Output the (X, Y) coordinate of the center of the cell containing the given text.  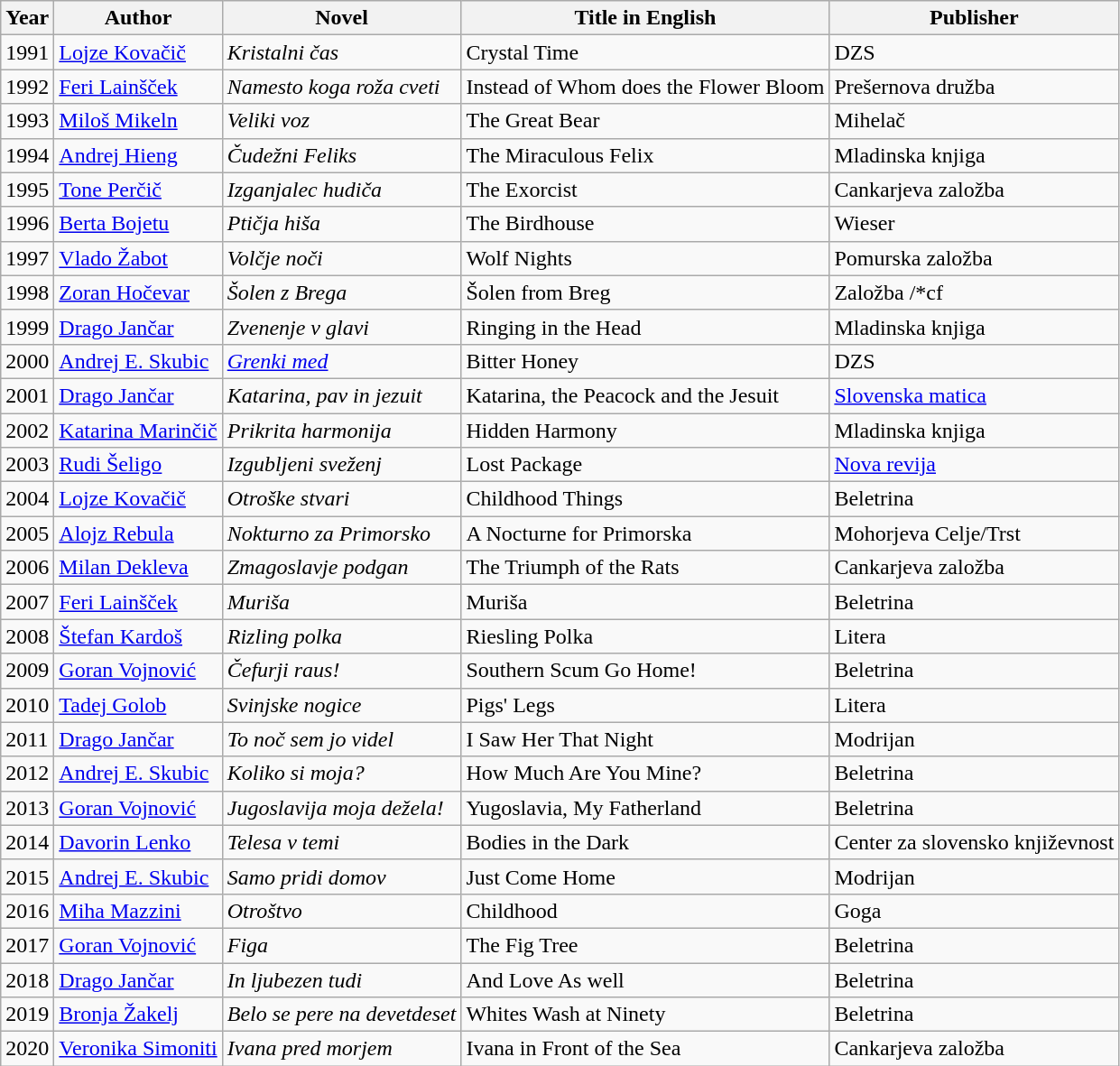
Čefurji raus! (341, 671)
In ljubezen tudi (341, 979)
The Exorcist (645, 190)
Davorin Lenko (138, 842)
Bitter Honey (645, 361)
Izgubljeni sveženj (341, 465)
Hidden Harmony (645, 431)
Šolen from Breg (645, 292)
Just Come Home (645, 876)
2002 (27, 431)
2008 (27, 636)
Zmagoslavje podgan (341, 568)
Title in English (645, 18)
2007 (27, 602)
Grenki med (341, 361)
Svinjske nogice (341, 705)
1994 (27, 155)
Yugoslavia, My Fatherland (645, 808)
1993 (27, 121)
2016 (27, 911)
Šolen z Brega (341, 292)
Katarina Marinčič (138, 431)
The Miraculous Felix (645, 155)
Prikrita harmonija (341, 431)
Ivana in Front of the Sea (645, 1049)
Alojz Rebula (138, 533)
Figa (341, 945)
Pomurska založba (975, 258)
Miloš Mikeln (138, 121)
Milan Dekleva (138, 568)
The Great Bear (645, 121)
Bodies in the Dark (645, 842)
Ivana pred morjem (341, 1049)
2014 (27, 842)
2018 (27, 979)
Novel (341, 18)
2010 (27, 705)
Kristalni čas (341, 52)
2006 (27, 568)
Izganjalec hudiča (341, 190)
Tone Perčič (138, 190)
Založba /*cf (975, 292)
Veliki voz (341, 121)
Nokturno za Primorsko (341, 533)
2012 (27, 774)
Year (27, 18)
Miha Mazzini (138, 911)
Tadej Golob (138, 705)
1999 (27, 327)
And Love As well (645, 979)
Instead of Whom does the Flower Bloom (645, 87)
Slovenska matica (975, 395)
Mihelač (975, 121)
Whites Wash at Ninety (645, 1015)
The Birdhouse (645, 224)
1996 (27, 224)
I Saw Her That Night (645, 739)
Childhood Things (645, 499)
Ptičja hiša (341, 224)
Katarina, pav in jezuit (341, 395)
Otroštvo (341, 911)
Goga (975, 911)
A Nocturne for Primorska (645, 533)
Veronika Simoniti (138, 1049)
Belo se pere na devetdeset (341, 1015)
Andrej Hieng (138, 155)
Childhood (645, 911)
2004 (27, 499)
Berta Bojetu (138, 224)
Telesa v temi (341, 842)
Štefan Kardoš (138, 636)
Wolf Nights (645, 258)
Wieser (975, 224)
1991 (27, 52)
Lost Package (645, 465)
How Much Are You Mine? (645, 774)
Pigs' Legs (645, 705)
2011 (27, 739)
Center za slovensko književnost (975, 842)
2001 (27, 395)
Crystal Time (645, 52)
Bronja Žakelj (138, 1015)
Koliko si moja? (341, 774)
2005 (27, 533)
2003 (27, 465)
Ringing in the Head (645, 327)
2019 (27, 1015)
The Triumph of the Rats (645, 568)
Jugoslavija moja dežela! (341, 808)
Katarina, the Peacock and the Jesuit (645, 395)
Mohorjeva Celje/Trst (975, 533)
Rizling polka (341, 636)
Vlado Žabot (138, 258)
2020 (27, 1049)
Southern Scum Go Home! (645, 671)
Samo pridi domov (341, 876)
Author (138, 18)
2009 (27, 671)
Čudežni Feliks (341, 155)
2015 (27, 876)
Nova revija (975, 465)
Riesling Polka (645, 636)
Zvenenje v glavi (341, 327)
1998 (27, 292)
1995 (27, 190)
The Fig Tree (645, 945)
2017 (27, 945)
1997 (27, 258)
2000 (27, 361)
2013 (27, 808)
Namesto koga roža cveti (341, 87)
Otroške stvari (341, 499)
Rudi Šeligo (138, 465)
Volčje noči (341, 258)
Prešernova družba (975, 87)
To noč sem jo videl (341, 739)
1992 (27, 87)
Publisher (975, 18)
Zoran Hočevar (138, 292)
